Provide the (X, Y) coordinate of the cell's center where the given text is located.  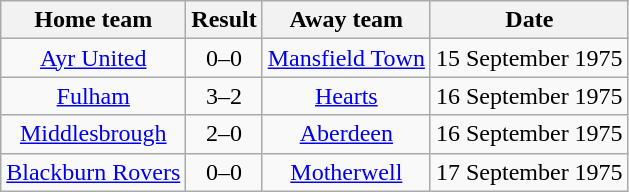
Motherwell (346, 172)
17 September 1975 (529, 172)
Ayr United (94, 58)
Date (529, 20)
3–2 (224, 96)
2–0 (224, 134)
Mansfield Town (346, 58)
Away team (346, 20)
Fulham (94, 96)
Result (224, 20)
Aberdeen (346, 134)
Middlesbrough (94, 134)
15 September 1975 (529, 58)
Hearts (346, 96)
Home team (94, 20)
Blackburn Rovers (94, 172)
